From the cell containing the given text, extract its center point as [x, y] coordinate. 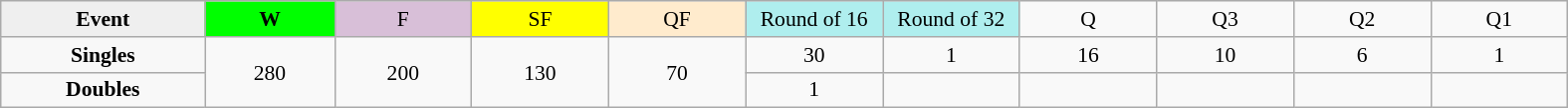
130 [541, 72]
Q [1088, 19]
Doubles [104, 90]
QF [677, 19]
200 [403, 72]
F [403, 19]
10 [1226, 55]
Round of 32 [951, 19]
SF [541, 19]
Round of 16 [814, 19]
Q2 [1362, 19]
280 [270, 72]
6 [1362, 55]
Event [104, 19]
Singles [104, 55]
Q1 [1499, 19]
70 [677, 72]
30 [814, 55]
W [270, 19]
Q3 [1226, 19]
16 [1088, 55]
